Output the (x, y) coordinate of the center of the cell containing the given text.  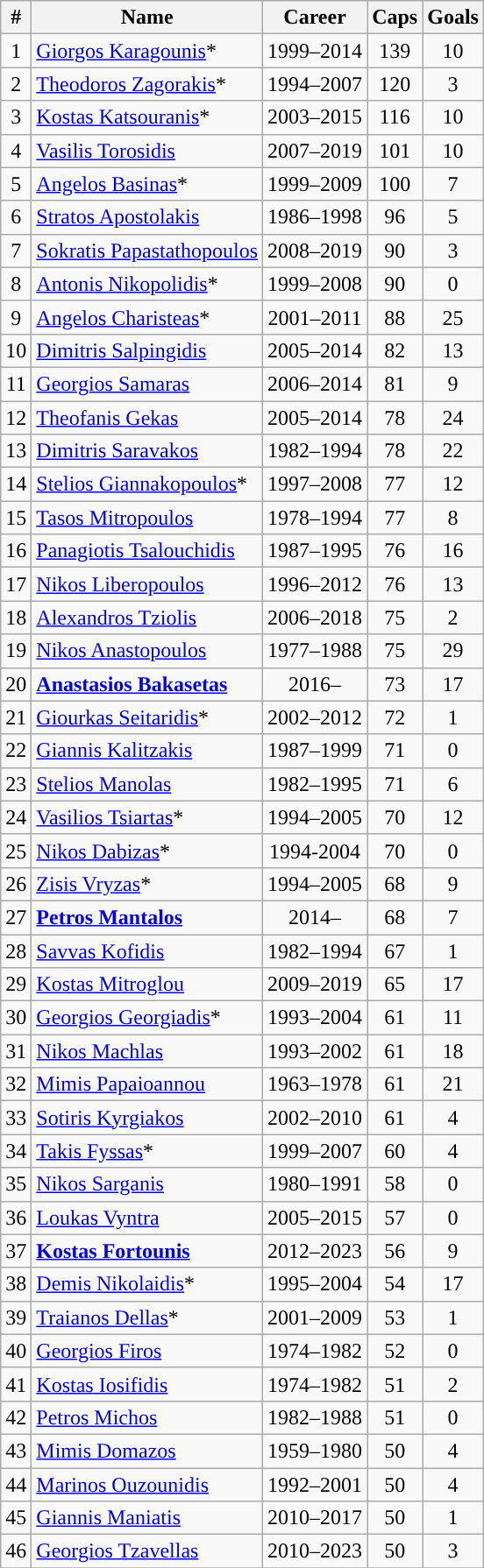
1982–1995 (316, 784)
Stelios Giannakopoulos* (147, 484)
Panagiotis Tsalouchidis (147, 551)
54 (395, 1284)
1999–2014 (316, 51)
Vasilis Torosidis (147, 151)
26 (16, 884)
116 (395, 117)
23 (16, 784)
2014– (316, 917)
2003–2015 (316, 117)
96 (395, 217)
28 (16, 950)
1980–1991 (316, 1184)
1987–1999 (316, 751)
Dimitris Saravakos (147, 451)
Nikos Liberopoulos (147, 584)
Kostas Iosifidis (147, 1384)
Stratos Apostolakis (147, 217)
38 (16, 1284)
Theofanis Gekas (147, 418)
120 (395, 84)
44 (16, 1485)
20 (16, 684)
Alexandros Tziolis (147, 618)
33 (16, 1118)
Georgios Georgiadis* (147, 1018)
1995–2004 (316, 1284)
2008–2019 (316, 251)
Petros Mantalos (147, 917)
Loukas Vyntra (147, 1218)
2002–2012 (316, 717)
14 (16, 484)
Traianos Dellas* (147, 1317)
58 (395, 1184)
32 (16, 1084)
2012–2023 (316, 1251)
56 (395, 1251)
1994–2007 (316, 84)
2007–2019 (316, 151)
2009–2019 (316, 985)
1994-2004 (316, 851)
Kostas Fortounis (147, 1251)
2001–2009 (316, 1317)
1993–2002 (316, 1051)
42 (16, 1417)
37 (16, 1251)
Nikos Anastopoulos (147, 651)
53 (395, 1317)
Stelios Manolas (147, 784)
2010–2017 (316, 1518)
Marinos Ouzounidis (147, 1485)
1992–2001 (316, 1485)
60 (395, 1151)
27 (16, 917)
Petros Michos (147, 1417)
Georgios Firos (147, 1351)
139 (395, 51)
1978–1994 (316, 518)
Name (147, 18)
2005–2015 (316, 1218)
Career (316, 18)
15 (16, 518)
2002–2010 (316, 1118)
46 (16, 1551)
1959–1980 (316, 1451)
Georgios Samaras (147, 384)
Takis Fyssas* (147, 1151)
Kostas Mitroglou (147, 985)
39 (16, 1317)
Demis Nikolaidis* (147, 1284)
2006–2014 (316, 384)
30 (16, 1018)
Caps (395, 18)
65 (395, 985)
Kostas Katsouranis* (147, 117)
31 (16, 1051)
Nikos Dabizas* (147, 851)
57 (395, 1218)
1999–2008 (316, 284)
45 (16, 1518)
Angelos Basinas* (147, 184)
100 (395, 184)
34 (16, 1151)
Sotiris Kyrgiakos (147, 1118)
81 (395, 384)
1999–2007 (316, 1151)
# (16, 18)
52 (395, 1351)
67 (395, 950)
2001–2011 (316, 317)
82 (395, 350)
1997–2008 (316, 484)
Nikos Machlas (147, 1051)
Giourkas Seitaridis* (147, 717)
101 (395, 151)
Tasos Mitropoulos (147, 518)
1993–2004 (316, 1018)
Goals (453, 18)
1999–2009 (316, 184)
88 (395, 317)
Georgios Tzavellas (147, 1551)
Zisis Vryzas* (147, 884)
41 (16, 1384)
Vasilios Tsiartas* (147, 817)
2016– (316, 684)
Giannis Maniatis (147, 1518)
35 (16, 1184)
1986–1998 (316, 217)
2010–2023 (316, 1551)
1977–1988 (316, 651)
Sokratis Papastathopoulos (147, 251)
Giannis Kalitzakis (147, 751)
Angelos Charisteas* (147, 317)
1963–1978 (316, 1084)
Mimis Domazos (147, 1451)
40 (16, 1351)
Antonis Nikopolidis* (147, 284)
Anastasios Bakasetas (147, 684)
2006–2018 (316, 618)
Savvas Kofidis (147, 950)
1987–1995 (316, 551)
43 (16, 1451)
19 (16, 651)
72 (395, 717)
Mimis Papaioannou (147, 1084)
73 (395, 684)
1996–2012 (316, 584)
1982–1988 (316, 1417)
Dimitris Salpingidis (147, 350)
Theodoros Zagorakis* (147, 84)
Nikos Sarganis (147, 1184)
Giorgos Karagounis* (147, 51)
36 (16, 1218)
